Extract the (X, Y) coordinate from the center of the cell holding the provided text.  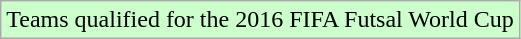
Teams qualified for the 2016 FIFA Futsal World Cup (260, 20)
